Output the (x, y) coordinate of the center of the cell containing the given text.  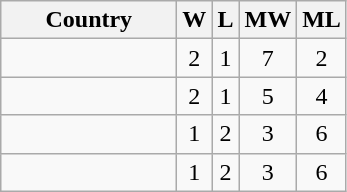
ML (322, 20)
5 (268, 96)
Country (89, 20)
7 (268, 58)
MW (268, 20)
4 (322, 96)
W (194, 20)
L (226, 20)
